Output the (X, Y) coordinate of the center of the cell containing the given text.  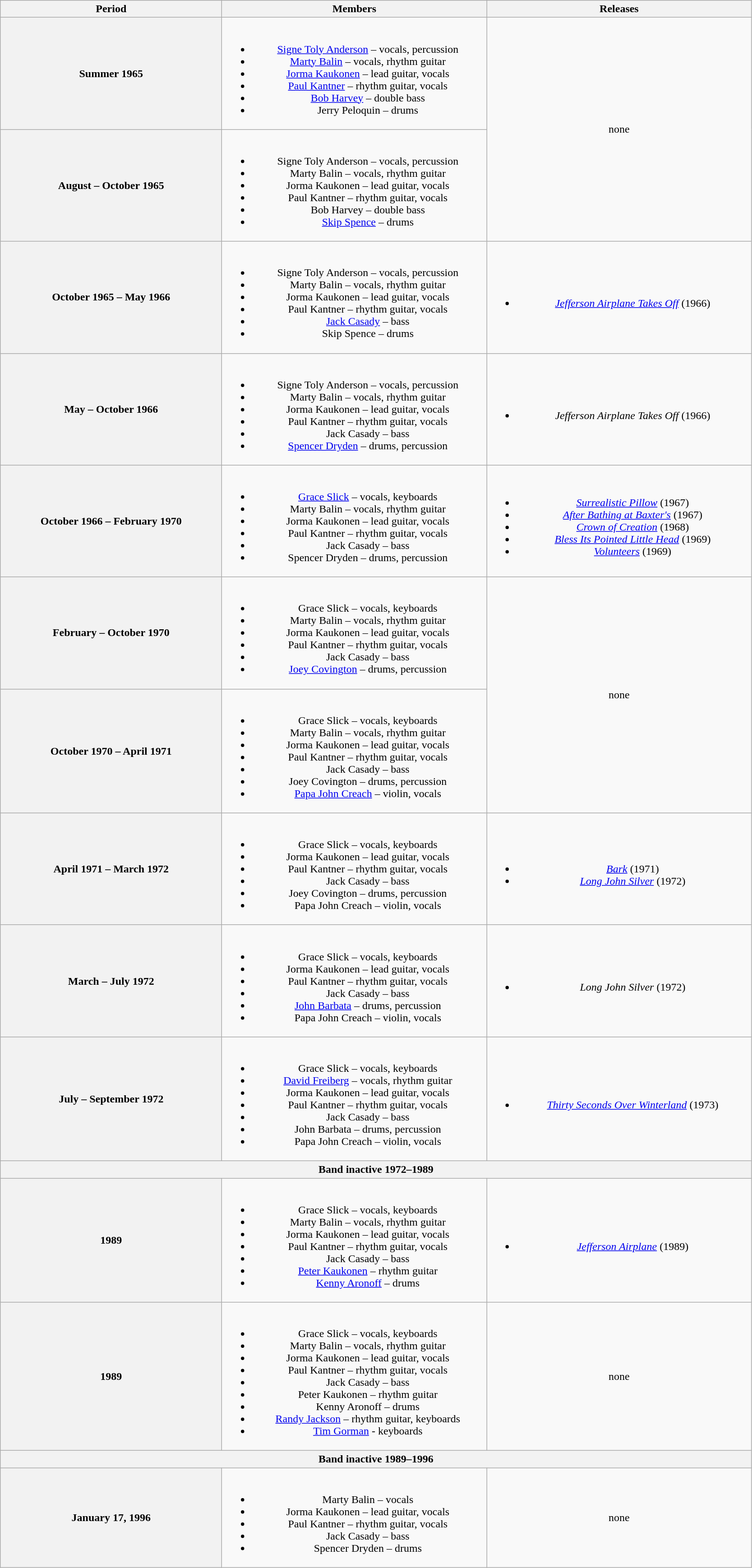
Surrealistic Pillow (1967)After Bathing at Baxter's (1967)Crown of Creation (1968)Bless Its Pointed Little Head (1969)Volunteers (1969) (619, 521)
March – July 1972 (111, 981)
August – October 1965 (111, 185)
January 17, 1996 (111, 1517)
Summer 1965 (111, 74)
May – October 1966 (111, 409)
Thirty Seconds Over Winterland (1973) (619, 1099)
Period (111, 9)
April 1971 – March 1972 (111, 869)
Jefferson Airplane (1989) (619, 1241)
Bark (1971)Long John Silver (1972) (619, 869)
Long John Silver (1972) (619, 981)
July – September 1972 (111, 1099)
October 1966 – February 1970 (111, 521)
Band inactive 1989–1996 (376, 1459)
October 1965 – May 1966 (111, 297)
Band inactive 1972–1989 (376, 1169)
February – October 1970 (111, 633)
Marty Balin – vocalsJorma Kaukonen – lead guitar, vocalsPaul Kantner – rhythm guitar, vocalsJack Casady – bassSpencer Dryden – drums (355, 1517)
October 1970 – April 1971 (111, 751)
Members (355, 9)
Releases (619, 9)
